Search for the cell housing the specified text and yield its (X, Y) center coordinate. 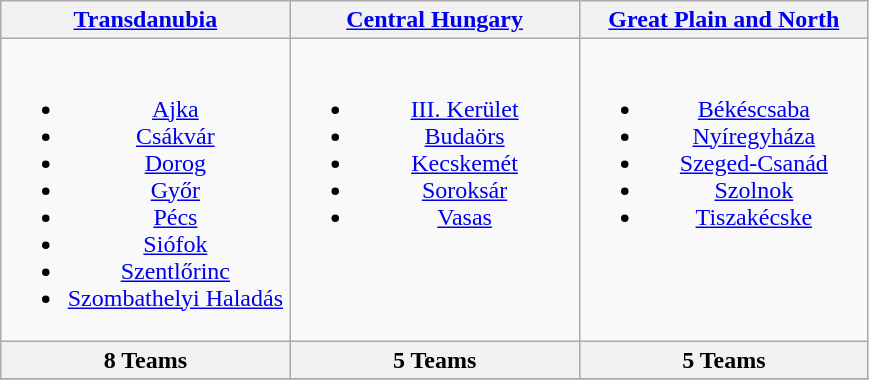
III. KerületBudaörsKecskemétSoroksárVasas (434, 190)
AjkaCsákvárDorogGyőrPécsSiófokSzentlőrincSzombathelyi Haladás (146, 190)
8 Teams (146, 360)
Transdanubia (146, 20)
Great Plain and North (724, 20)
Central Hungary (434, 20)
BékéscsabaNyíregyházaSzeged-CsanádSzolnokTiszakécske (724, 190)
